Search for the cell housing the specified text and yield its [X, Y] center coordinate. 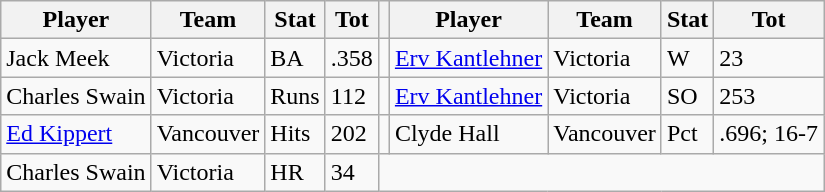
Ed Kippert [76, 134]
Hits [295, 134]
.696; 16-7 [769, 134]
.358 [352, 58]
Runs [295, 96]
SO [687, 96]
BA [295, 58]
112 [352, 96]
202 [352, 134]
W [687, 58]
Pct [687, 134]
253 [769, 96]
23 [769, 58]
34 [352, 172]
Jack Meek [76, 58]
Clyde Hall [468, 134]
HR [295, 172]
